Identify which cell holds the provided text, then report its [x, y] central coordinate. 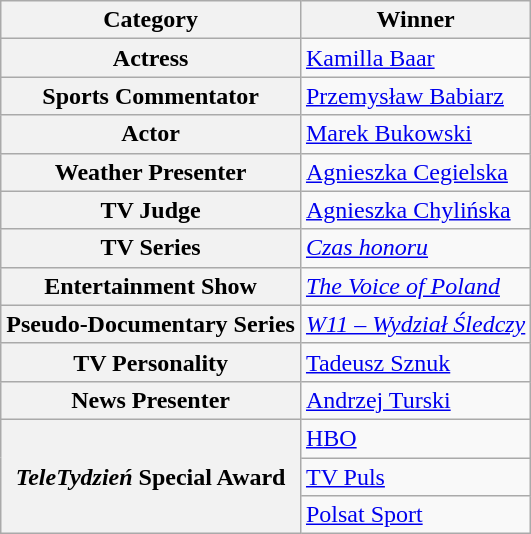
Agnieszka Chylińska [415, 210]
Actress [151, 58]
TV Personality [151, 362]
TV Puls [415, 477]
Czas honoru [415, 248]
Kamilla Baar [415, 58]
Andrzej Turski [415, 400]
TeleTydzień Special Award [151, 476]
W11 – Wydział Śledczy [415, 324]
Agnieszka Cegielska [415, 172]
TV Judge [151, 210]
HBO [415, 438]
Marek Bukowski [415, 134]
Polsat Sport [415, 515]
Entertainment Show [151, 286]
Tadeusz Sznuk [415, 362]
Category [151, 20]
Pseudo-Documentary Series [151, 324]
Weather Presenter [151, 172]
Przemysław Babiarz [415, 96]
Winner [415, 20]
News Presenter [151, 400]
TV Series [151, 248]
Sports Commentator [151, 96]
The Voice of Poland [415, 286]
Actor [151, 134]
